Capture the cell that displays the provided text and extract its [x, y] central coordinate. 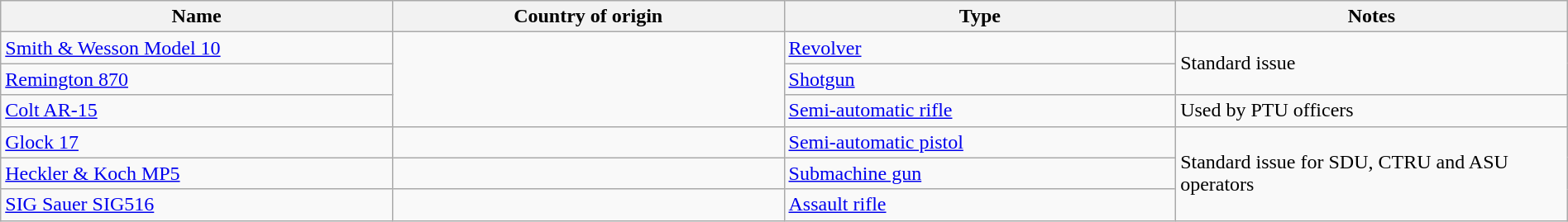
Submachine gun [980, 173]
Heckler & Koch MP5 [197, 173]
Standard issue for SDU, CTRU and ASU operators [1372, 173]
Colt AR-15 [197, 111]
Type [980, 17]
Revolver [980, 48]
Semi-automatic rifle [980, 111]
Notes [1372, 17]
Used by PTU officers [1372, 111]
Semi-automatic pistol [980, 142]
Smith & Wesson Model 10 [197, 48]
Name [197, 17]
Shotgun [980, 79]
SIG Sauer SIG516 [197, 205]
Country of origin [588, 17]
Standard issue [1372, 64]
Remington 870 [197, 79]
Assault rifle [980, 205]
Glock 17 [197, 142]
